For the text-containing cell, return its midpoint in (X, Y) coordinate format. 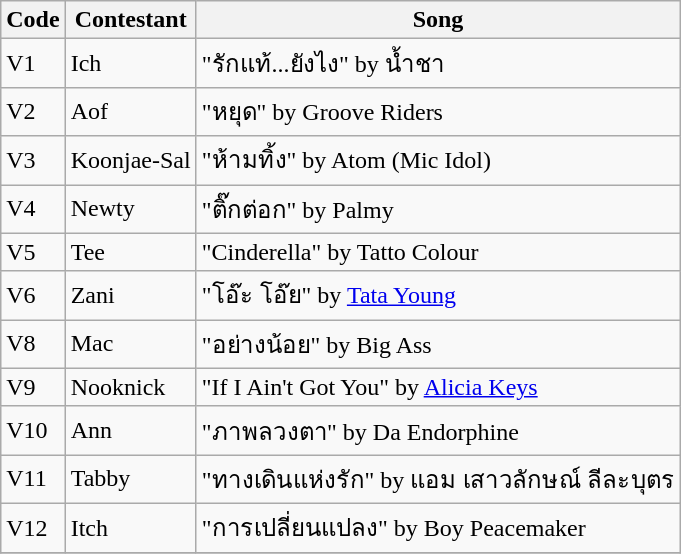
Nooknick (130, 387)
Ich (130, 64)
"ทางเดินแห่งรัก" by แอม เสาวลักษณ์ ลีละบุตร (438, 480)
Contestant (130, 20)
"รักแท้...ยังไง" by น้ำชา (438, 64)
Aof (130, 112)
"If I Ain't Got You" by Alicia Keys (438, 387)
Code (33, 20)
V10 (33, 430)
V9 (33, 387)
Zani (130, 296)
V8 (33, 344)
V11 (33, 480)
Koonjae-Sal (130, 160)
"ห้ามทิ้ง" by Atom (Mic Idol) (438, 160)
Song (438, 20)
V2 (33, 112)
"ติ๊กต่อก" by Palmy (438, 208)
Tabby (130, 480)
V6 (33, 296)
Ann (130, 430)
Tee (130, 252)
V3 (33, 160)
Itch (130, 528)
"โอ๊ะ โอ๊ย" by Tata Young (438, 296)
Newty (130, 208)
V4 (33, 208)
"ภาพลวงตา" by Da Endorphine (438, 430)
Mac (130, 344)
V1 (33, 64)
"Cinderella" by Tatto Colour (438, 252)
"อย่างน้อย" by Big Ass (438, 344)
V5 (33, 252)
"การเปลี่ยนแปลง" by Boy Peacemaker (438, 528)
V12 (33, 528)
"หยุด" by Groove Riders (438, 112)
